Search for the cell housing the specified text and yield its (X, Y) center coordinate. 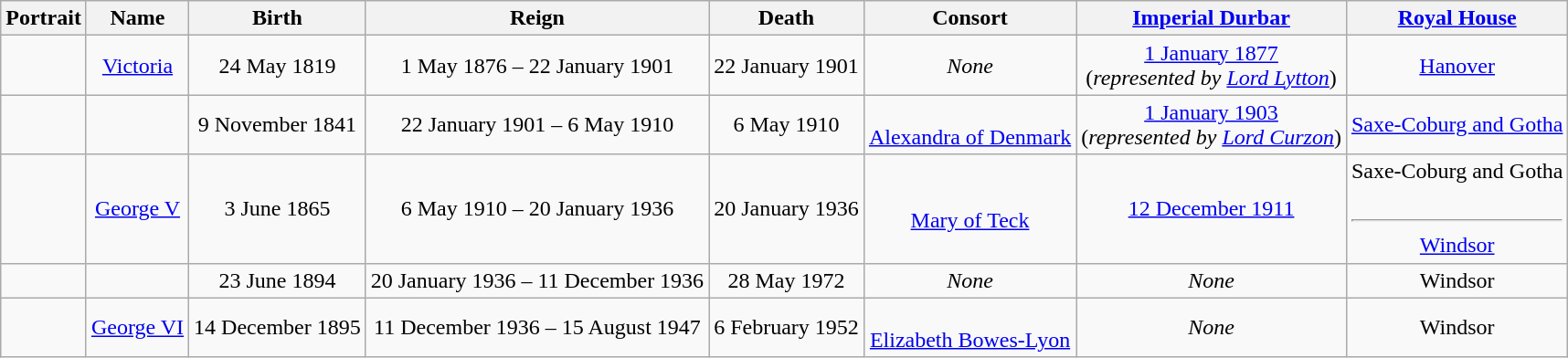
Hanover (1457, 66)
Imperial Durbar (1212, 18)
Elizabeth Bowes-Lyon (969, 327)
22 January 1901 (787, 66)
24 May 1819 (278, 66)
Death (787, 18)
Saxe-Coburg and GothaWindsor (1457, 208)
1 January 1877(represented by Lord Lytton) (1212, 66)
Reign (537, 18)
1 January 1903(represented by Lord Curzon) (1212, 124)
20 January 1936 (787, 208)
9 November 1841 (278, 124)
Consort (969, 18)
12 December 1911 (1212, 208)
George VI (137, 327)
Victoria (137, 66)
11 December 1936 – 15 August 1947 (537, 327)
23 June 1894 (278, 280)
Royal House (1457, 18)
Birth (278, 18)
Saxe-Coburg and Gotha (1457, 124)
6 May 1910 (787, 124)
Mary of Teck (969, 208)
20 January 1936 – 11 December 1936 (537, 280)
3 June 1865 (278, 208)
6 February 1952 (787, 327)
6 May 1910 – 20 January 1936 (537, 208)
Alexandra of Denmark (969, 124)
14 December 1895 (278, 327)
George V (137, 208)
28 May 1972 (787, 280)
1 May 1876 – 22 January 1901 (537, 66)
Name (137, 18)
22 January 1901 – 6 May 1910 (537, 124)
Portrait (44, 18)
